Return [x, y] of the center of cell containing provided text 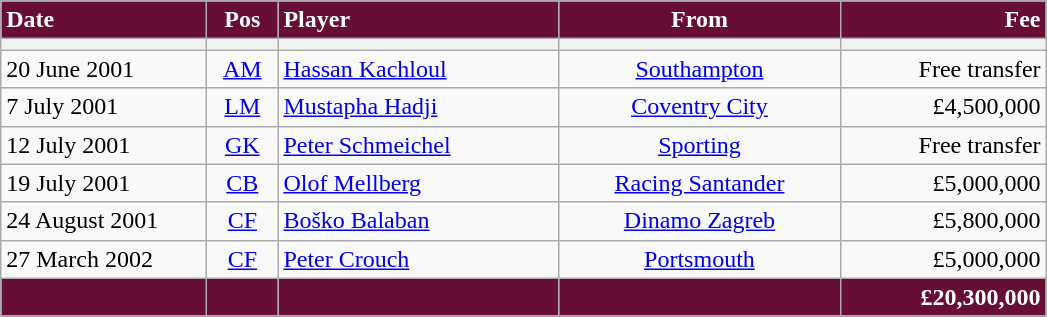
Racing Santander [700, 183]
Portsmouth [700, 259]
Hassan Kachloul [418, 69]
Peter Schmeichel [418, 145]
LM [242, 107]
AM [242, 69]
12 July 2001 [104, 145]
Olof Mellberg [418, 183]
19 July 2001 [104, 183]
GK [242, 145]
24 August 2001 [104, 221]
Coventry City [700, 107]
Sporting [700, 145]
7 July 2001 [104, 107]
Boško Balaban [418, 221]
Mustapha Hadji [418, 107]
Player [418, 20]
Dinamo Zagreb [700, 221]
£20,300,000 [943, 297]
Date [104, 20]
Southampton [700, 69]
Pos [242, 20]
£5,800,000 [943, 221]
Fee [943, 20]
From [700, 20]
CB [242, 183]
27 March 2002 [104, 259]
20 June 2001 [104, 69]
Peter Crouch [418, 259]
£4,500,000 [943, 107]
